For the text-containing cell, return its midpoint in (x, y) coordinate format. 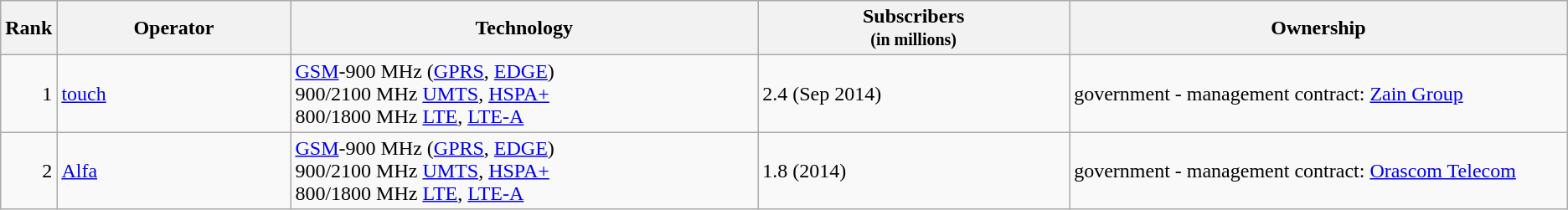
2 (28, 171)
1 (28, 94)
Rank (28, 28)
GSM-900 MHz (GPRS, EDGE) 900/2100 MHz UMTS, HSPA+800/1800 MHz LTE, LTE-A (524, 94)
Subscribers(in millions) (914, 28)
Alfa (174, 171)
2.4 (Sep 2014) (914, 94)
Ownership (1318, 28)
government - management contract: Orascom Telecom (1318, 171)
Operator (174, 28)
government - management contract: Zain Group (1318, 94)
touch (174, 94)
1.8 (2014) (914, 171)
GSM-900 MHz (GPRS, EDGE)900/2100 MHz UMTS, HSPA+ 800/1800 MHz LTE, LTE-A (524, 171)
Technology (524, 28)
